Return [X, Y] of the center of cell containing provided text 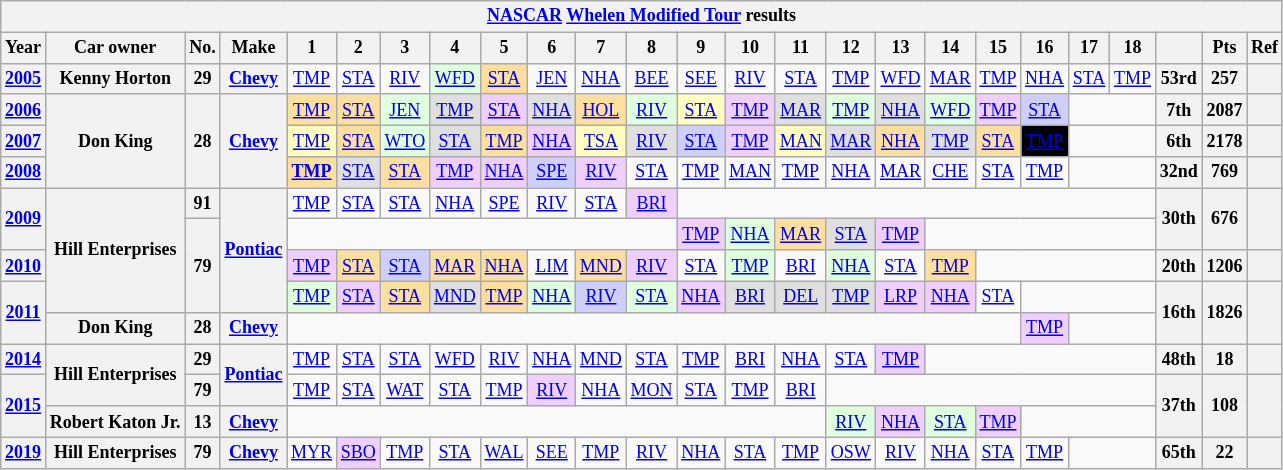
769 [1224, 172]
Ref [1265, 48]
6 [552, 48]
53rd [1178, 78]
2006 [24, 110]
3 [404, 48]
2008 [24, 172]
2 [358, 48]
WAL [504, 452]
6th [1178, 140]
1206 [1224, 266]
TSA [602, 140]
Make [254, 48]
CHE [950, 172]
30th [1178, 219]
14 [950, 48]
20th [1178, 266]
15 [998, 48]
2015 [24, 406]
2007 [24, 140]
2009 [24, 219]
DEL [800, 296]
16 [1045, 48]
2005 [24, 78]
LIM [552, 266]
7 [602, 48]
5 [504, 48]
Year [24, 48]
2014 [24, 360]
4 [454, 48]
LRP [901, 296]
1 [312, 48]
91 [202, 204]
257 [1224, 78]
No. [202, 48]
HOL [602, 110]
WTO [404, 140]
2019 [24, 452]
2011 [24, 312]
11 [800, 48]
BEE [652, 78]
2087 [1224, 110]
17 [1088, 48]
65th [1178, 452]
OSW [851, 452]
22 [1224, 452]
Robert Katon Jr. [115, 422]
12 [851, 48]
Pts [1224, 48]
16th [1178, 312]
SBO [358, 452]
Car owner [115, 48]
2010 [24, 266]
1826 [1224, 312]
48th [1178, 360]
676 [1224, 219]
108 [1224, 406]
7th [1178, 110]
MON [652, 390]
37th [1178, 406]
NASCAR Whelen Modified Tour results [642, 16]
Kenny Horton [115, 78]
2178 [1224, 140]
10 [750, 48]
8 [652, 48]
9 [701, 48]
32nd [1178, 172]
WAT [404, 390]
MYR [312, 452]
